Find where the given text appears and provide that cell's center as (X, Y) coordinate. 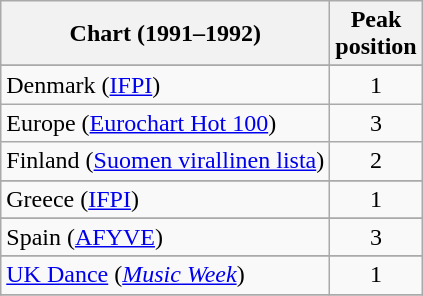
Europe (Eurochart Hot 100) (166, 123)
2 (376, 161)
Chart (1991–1992) (166, 34)
Denmark (IFPI) (166, 85)
Greece (IFPI) (166, 199)
Spain (AFYVE) (166, 237)
Peakposition (376, 34)
UK Dance (Music Week) (166, 275)
Finland (Suomen virallinen lista) (166, 161)
